Search for the cell housing the specified text and yield its (X, Y) center coordinate. 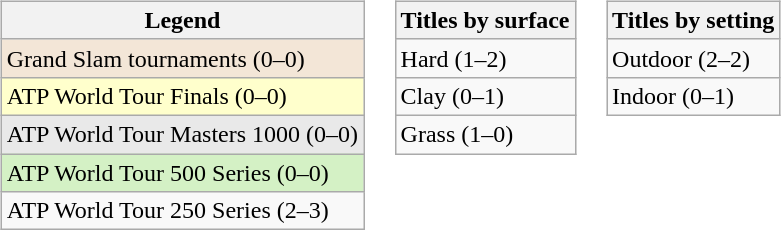
ATP World Tour 500 Series (0–0) (182, 173)
Legend (182, 20)
Indoor (0–1) (694, 96)
Outdoor (2–2) (694, 58)
Hard (1–2) (485, 58)
Clay (0–1) (485, 96)
Grand Slam tournaments (0–0) (182, 58)
ATP World Tour Finals (0–0) (182, 96)
Grass (1–0) (485, 134)
Titles by setting (694, 20)
ATP World Tour 250 Series (2–3) (182, 211)
Titles by surface (485, 20)
ATP World Tour Masters 1000 (0–0) (182, 134)
